From the cell containing the given text, extract its center point as (X, Y) coordinate. 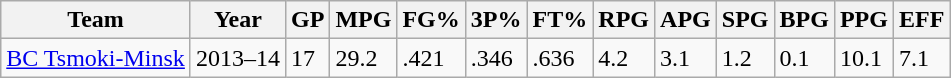
FG% (431, 20)
BC Tsmoki-Minsk (96, 58)
RPG (624, 20)
7.1 (921, 58)
.636 (560, 58)
1.2 (745, 58)
2013–14 (238, 58)
.346 (496, 58)
3.1 (686, 58)
0.1 (804, 58)
GP (307, 20)
29.2 (364, 58)
EFF (921, 20)
Year (238, 20)
APG (686, 20)
FT% (560, 20)
BPG (804, 20)
10.1 (864, 58)
3P% (496, 20)
MPG (364, 20)
17 (307, 58)
4.2 (624, 58)
.421 (431, 58)
PPG (864, 20)
SPG (745, 20)
Team (96, 20)
